Provide the [x, y] coordinate of the cell's center where the given text is located.  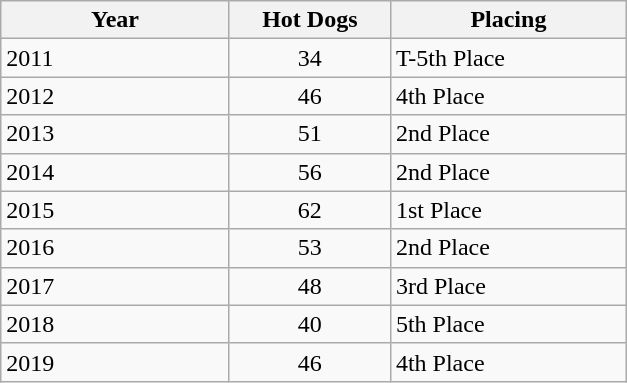
2012 [116, 96]
Placing [508, 20]
48 [310, 286]
Hot Dogs [310, 20]
2011 [116, 58]
2014 [116, 172]
3rd Place [508, 286]
51 [310, 134]
40 [310, 324]
62 [310, 210]
5th Place [508, 324]
2016 [116, 248]
1st Place [508, 210]
Year [116, 20]
2015 [116, 210]
53 [310, 248]
2019 [116, 362]
34 [310, 58]
2013 [116, 134]
2018 [116, 324]
T-5th Place [508, 58]
2017 [116, 286]
56 [310, 172]
